Find where the given text appears and provide that cell's center as [X, Y] coordinate. 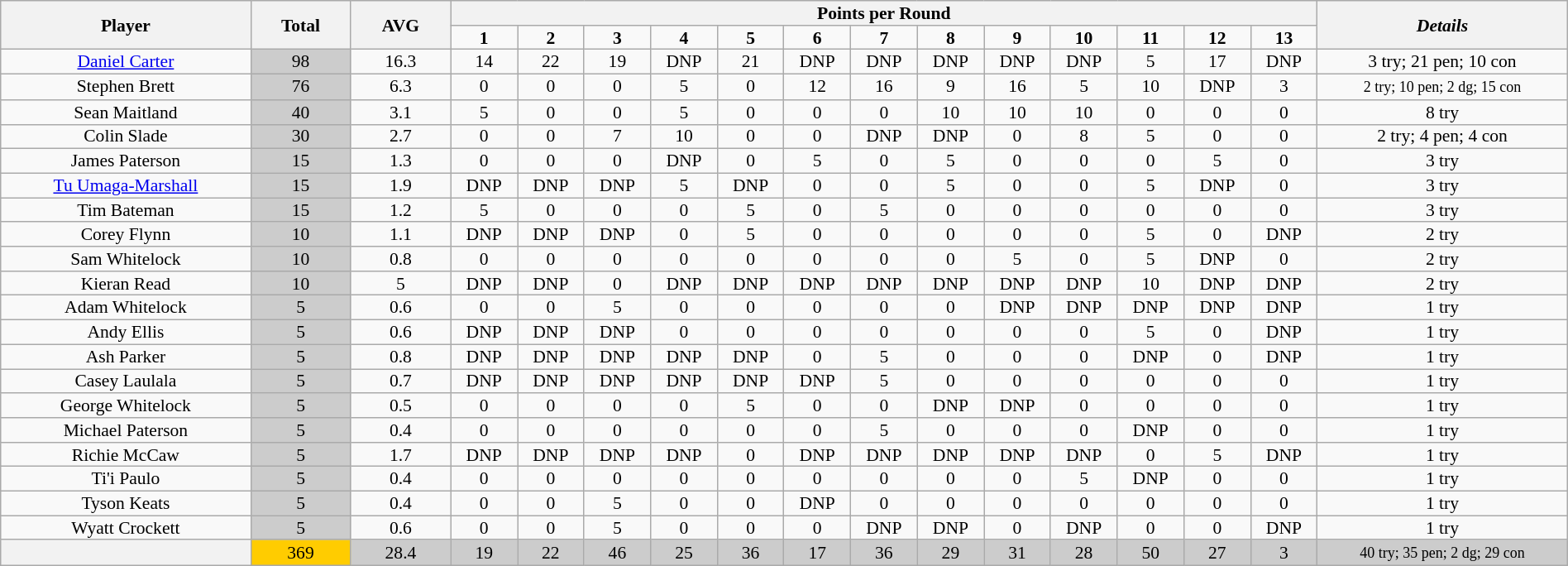
2 try; 10 pen; 2 dg; 15 con [1442, 88]
Tim Bateman [126, 210]
Richie McCaw [126, 455]
AVG [400, 25]
Casey Laulala [126, 381]
Ti'i Paulo [126, 479]
Wyatt Crockett [126, 528]
Tu Umaga-Marshall [126, 186]
Kieran Read [126, 284]
11 [1151, 38]
8 try [1442, 113]
Tyson Keats [126, 504]
Total [301, 25]
40 [301, 113]
James Paterson [126, 161]
4 [685, 38]
Corey Flynn [126, 235]
27 [1217, 553]
Sean Maitland [126, 113]
1 [485, 38]
Player [126, 25]
Ash Parker [126, 357]
25 [685, 553]
1.1 [400, 235]
Details [1442, 25]
30 [301, 137]
0.7 [400, 381]
Stephen Brett [126, 88]
3.1 [400, 113]
Daniel Carter [126, 62]
46 [617, 553]
Colin Slade [126, 137]
Michael Paterson [126, 430]
14 [485, 62]
6.3 [400, 88]
6 [817, 38]
76 [301, 88]
2 try; 4 pen; 4 con [1442, 137]
13 [1284, 38]
Points per Round [884, 13]
0.5 [400, 406]
21 [751, 62]
Sam Whitelock [126, 259]
98 [301, 62]
29 [951, 553]
1.2 [400, 210]
31 [1017, 553]
2.7 [400, 137]
George Whitelock [126, 406]
Adam Whitelock [126, 308]
3 try; 21 pen; 10 con [1442, 62]
2 [551, 38]
50 [1151, 553]
369 [301, 553]
1.3 [400, 161]
Andy Ellis [126, 333]
1.9 [400, 186]
16.3 [400, 62]
28.4 [400, 553]
40 try; 35 pen; 2 dg; 29 con [1442, 553]
28 [1083, 553]
1.7 [400, 455]
